For the text-containing cell, return its midpoint in (x, y) coordinate format. 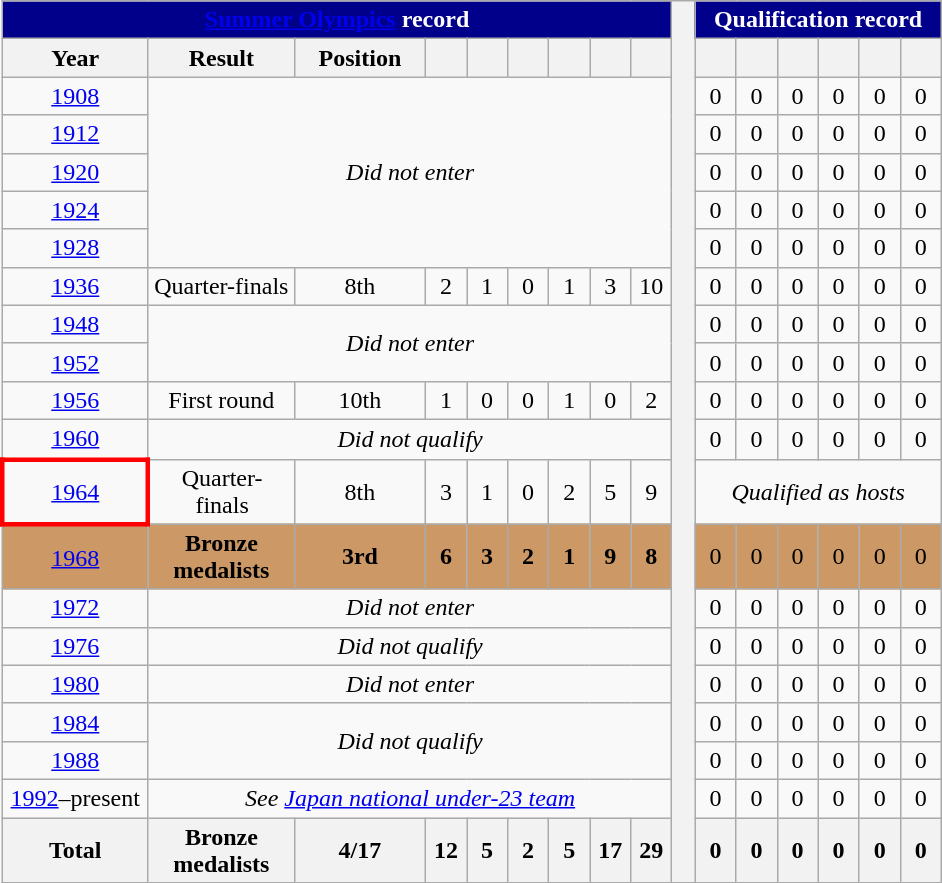
1980 (75, 684)
1908 (75, 96)
Total (75, 850)
Result (221, 58)
1912 (75, 134)
1968 (75, 556)
1972 (75, 608)
1964 (75, 492)
1956 (75, 400)
4/17 (360, 850)
10 (652, 286)
Qualified as hosts (818, 492)
1928 (75, 248)
1924 (75, 210)
Year (75, 58)
1960 (75, 439)
6 (446, 556)
1988 (75, 760)
First round (221, 400)
Position (360, 58)
See Japan national under-23 team (410, 798)
10th (360, 400)
17 (610, 850)
1952 (75, 362)
1992–present (75, 798)
29 (652, 850)
3rd (360, 556)
1920 (75, 172)
1976 (75, 646)
8 (652, 556)
1936 (75, 286)
1948 (75, 324)
12 (446, 850)
1984 (75, 722)
Summer Olympics record (337, 20)
Qualification record (818, 20)
